Determine the [x, y] coordinate at the center of the cell enclosing the given text.  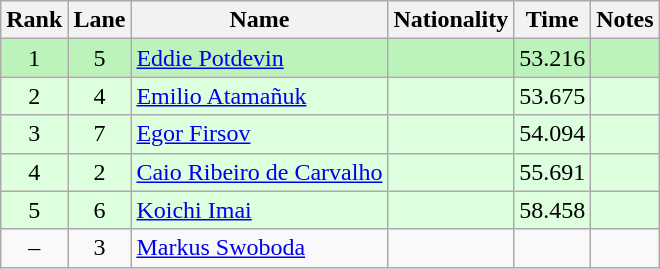
1 [34, 58]
6 [100, 210]
Nationality [451, 20]
Name [260, 20]
54.094 [552, 134]
Egor Firsov [260, 134]
Lane [100, 20]
Time [552, 20]
– [34, 248]
55.691 [552, 172]
Eddie Potdevin [260, 58]
53.216 [552, 58]
53.675 [552, 96]
Notes [625, 20]
Caio Ribeiro de Carvalho [260, 172]
Koichi Imai [260, 210]
Markus Swoboda [260, 248]
Emilio Atamañuk [260, 96]
Rank [34, 20]
7 [100, 134]
58.458 [552, 210]
